Scan for the cell matching the given text and deliver its (x, y) coordinate at center. 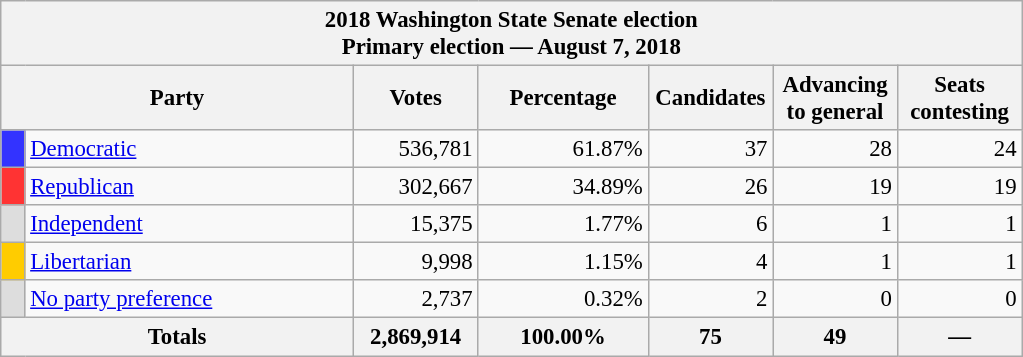
75 (710, 337)
2,737 (416, 299)
Advancing to general (836, 98)
34.89% (563, 187)
Totals (178, 337)
24 (960, 149)
536,781 (416, 149)
2,869,914 (416, 337)
Republican (189, 187)
15,375 (416, 224)
Libertarian (189, 262)
6 (710, 224)
28 (836, 149)
2 (710, 299)
9,998 (416, 262)
Percentage (563, 98)
1.15% (563, 262)
4 (710, 262)
302,667 (416, 187)
Seats contesting (960, 98)
2018 Washington State Senate electionPrimary election — August 7, 2018 (512, 34)
0.32% (563, 299)
Party (178, 98)
37 (710, 149)
61.87% (563, 149)
100.00% (563, 337)
— (960, 337)
49 (836, 337)
No party preference (189, 299)
Candidates (710, 98)
1.77% (563, 224)
Independent (189, 224)
26 (710, 187)
Votes (416, 98)
Democratic (189, 149)
